Output the (X, Y) coordinate of the center of the cell containing the given text.  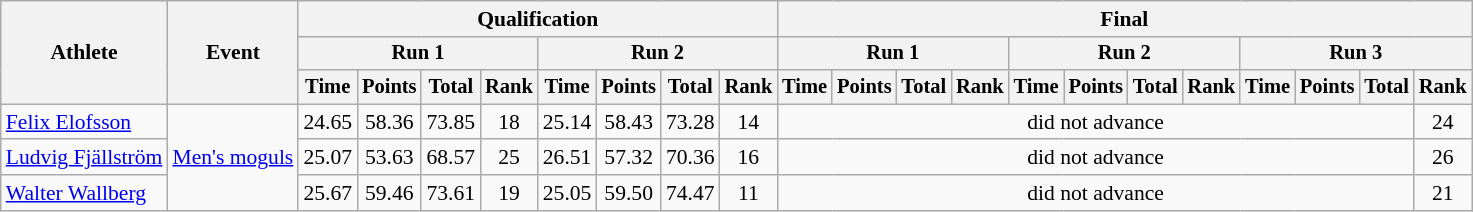
57.32 (628, 158)
19 (509, 193)
Final (1124, 19)
74.47 (690, 193)
25.67 (328, 193)
25.07 (328, 158)
Men's moguls (232, 158)
Run 3 (1356, 54)
25.14 (568, 122)
Qualification (538, 19)
73.61 (450, 193)
73.85 (450, 122)
68.57 (450, 158)
59.46 (389, 193)
Ludvig Fjällström (84, 158)
21 (1443, 193)
25.05 (568, 193)
16 (749, 158)
59.50 (628, 193)
24.65 (328, 122)
Event (232, 52)
58.43 (628, 122)
25 (509, 158)
11 (749, 193)
53.63 (389, 158)
14 (749, 122)
Athlete (84, 52)
26 (1443, 158)
73.28 (690, 122)
70.36 (690, 158)
Felix Elofsson (84, 122)
18 (509, 122)
26.51 (568, 158)
24 (1443, 122)
58.36 (389, 122)
Walter Wallberg (84, 193)
